Find where the given text appears and provide that cell's center as [x, y] coordinate. 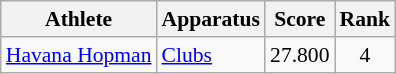
4 [366, 55]
Apparatus [211, 19]
Havana Hopman [79, 55]
Rank [366, 19]
Clubs [211, 55]
27.800 [300, 55]
Score [300, 19]
Athlete [79, 19]
